Return [x, y] of the center of cell containing provided text 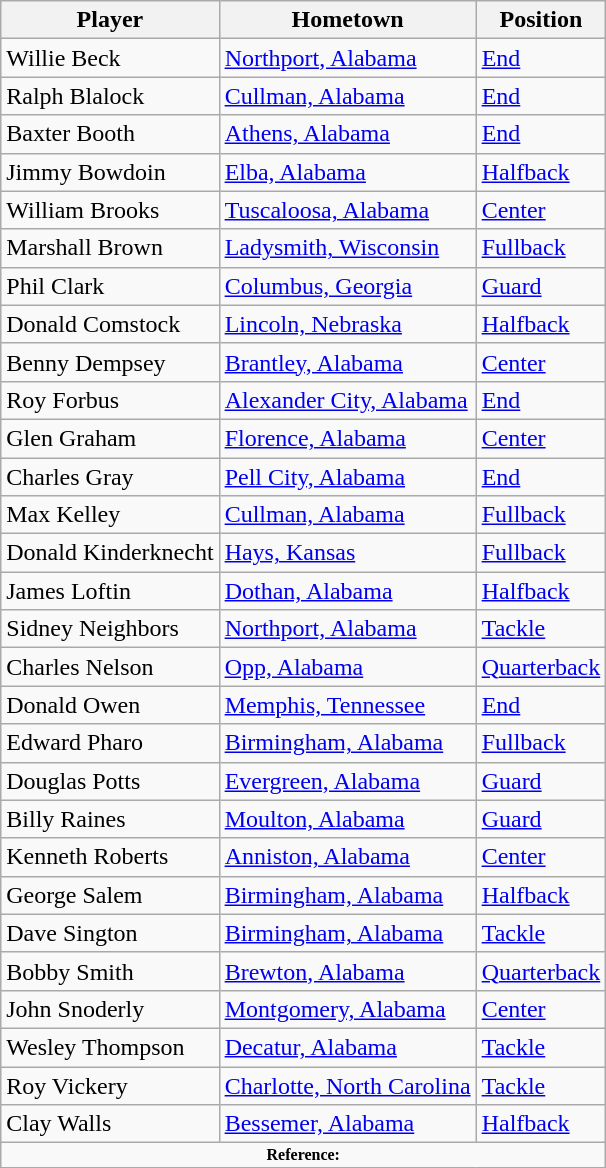
Evergreen, Alabama [348, 781]
Glen Graham [110, 438]
Charlotte, North Carolina [348, 1085]
James Loftin [110, 591]
Dave Sington [110, 933]
Baxter Booth [110, 134]
Donald Owen [110, 705]
Kenneth Roberts [110, 857]
Anniston, Alabama [348, 857]
Charles Gray [110, 477]
Florence, Alabama [348, 438]
Opp, Alabama [348, 667]
Pell City, Alabama [348, 477]
Player [110, 20]
Marshall Brown [110, 248]
Ladysmith, Wisconsin [348, 248]
Wesley Thompson [110, 1047]
Donald Comstock [110, 324]
Donald Kinderknecht [110, 553]
Jimmy Bowdoin [110, 172]
Reference: [304, 1155]
Dothan, Alabama [348, 591]
William Brooks [110, 210]
Brewton, Alabama [348, 971]
Montgomery, Alabama [348, 1009]
Bessemer, Alabama [348, 1124]
Tuscaloosa, Alabama [348, 210]
Lincoln, Nebraska [348, 324]
Billy Raines [110, 819]
Alexander City, Alabama [348, 400]
Douglas Potts [110, 781]
Columbus, Georgia [348, 286]
Edward Pharo [110, 743]
Position [541, 20]
Hays, Kansas [348, 553]
Roy Vickery [110, 1085]
Hometown [348, 20]
Brantley, Alabama [348, 362]
Roy Forbus [110, 400]
Ralph Blalock [110, 96]
John Snoderly [110, 1009]
Sidney Neighbors [110, 629]
Athens, Alabama [348, 134]
Elba, Alabama [348, 172]
Max Kelley [110, 515]
Clay Walls [110, 1124]
Moulton, Alabama [348, 819]
Charles Nelson [110, 667]
Willie Beck [110, 58]
Benny Dempsey [110, 362]
Decatur, Alabama [348, 1047]
Memphis, Tennessee [348, 705]
George Salem [110, 895]
Phil Clark [110, 286]
Bobby Smith [110, 971]
